Return [X, Y] of the center of cell containing provided text 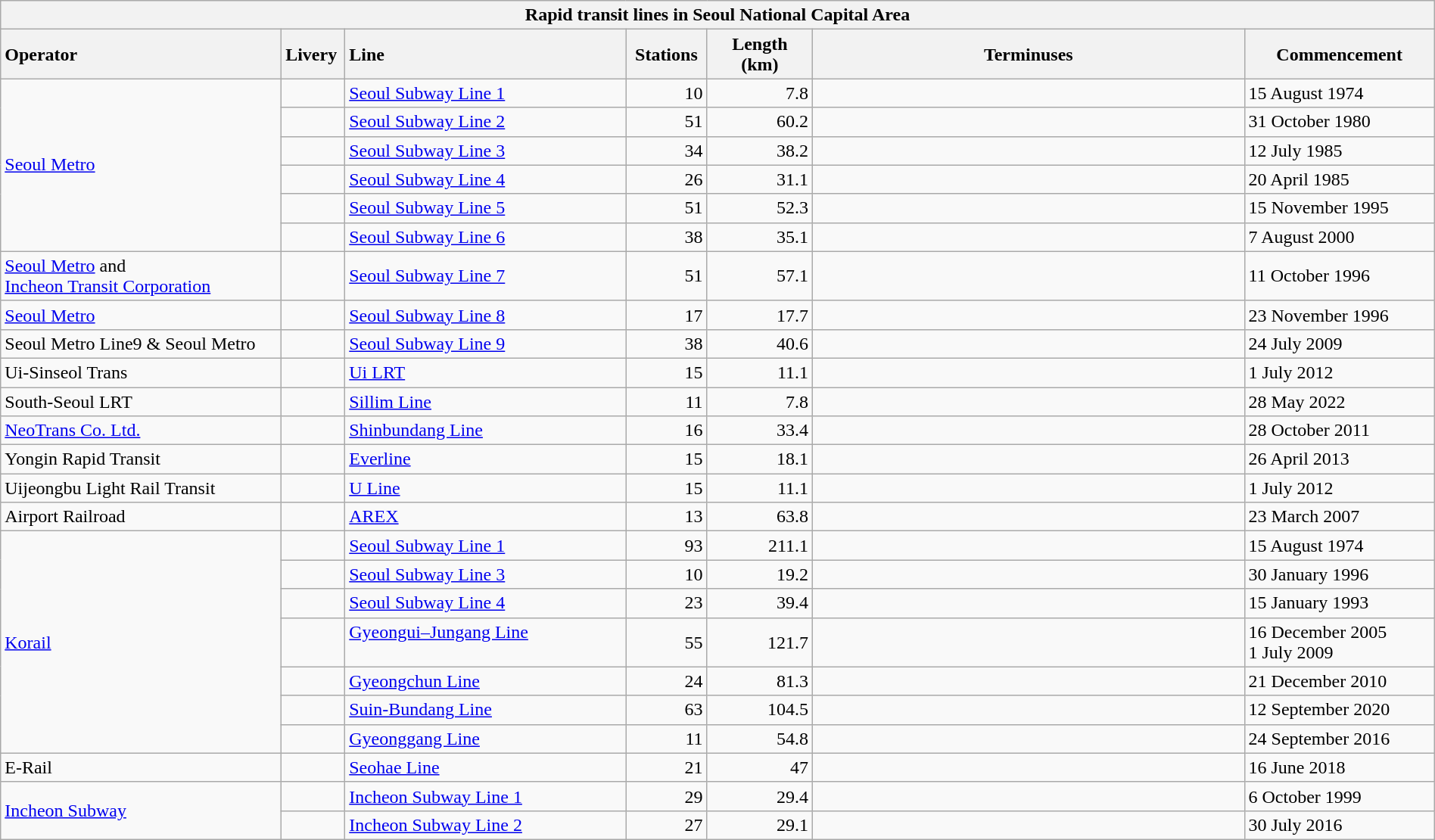
20 April 1985 [1340, 179]
16 December 2005 1 July 2009 [1340, 642]
63.8 [760, 517]
7 August 2000 [1340, 237]
28 October 2011 [1340, 431]
24 September 2016 [1340, 739]
Sillim Line [486, 402]
27 [667, 825]
Seoul Subway Line 8 [486, 315]
30 July 2016 [1340, 825]
Gyeonggang Line [486, 739]
6 October 1999 [1340, 796]
23 March 2007 [1340, 517]
Korail [141, 642]
21 December 2010 [1340, 681]
54.8 [760, 739]
26 April 2013 [1340, 459]
Terminuses [1029, 54]
South-Seoul LRT [141, 402]
29.4 [760, 796]
55 [667, 642]
Length (km) [760, 54]
26 [667, 179]
11 October 1996 [1340, 275]
31 October 1980 [1340, 122]
Gyeongui–Jungang Line [486, 642]
Ui-Sinseol Trans [141, 372]
Seoul Subway Line 2 [486, 122]
Ui LRT [486, 372]
39.4 [760, 603]
Commencement [1340, 54]
18.1 [760, 459]
Seoul Subway Line 6 [486, 237]
121.7 [760, 642]
24 [667, 681]
211.1 [760, 546]
38.2 [760, 151]
Gyeongchun Line [486, 681]
12 September 2020 [1340, 710]
17 [667, 315]
Airport Railroad [141, 517]
21 [667, 767]
Suin-Bundang Line [486, 710]
Uijeongbu Light Rail Transit [141, 488]
16 June 2018 [1340, 767]
Incheon Subway Line 1 [486, 796]
16 [667, 431]
Stations [667, 54]
93 [667, 546]
Livery [313, 54]
19.2 [760, 574]
35.1 [760, 237]
AREX [486, 517]
15 January 1993 [1340, 603]
Incheon Subway Line 2 [486, 825]
NeoTrans Co. Ltd. [141, 431]
13 [667, 517]
63 [667, 710]
104.5 [760, 710]
15 November 1995 [1340, 208]
Rapid transit lines in Seoul National Capital Area [717, 15]
33.4 [760, 431]
81.3 [760, 681]
40.6 [760, 344]
34 [667, 151]
23 November 1996 [1340, 315]
60.2 [760, 122]
47 [760, 767]
Everline [486, 459]
U Line [486, 488]
Seoul Subway Line 7 [486, 275]
Incheon Subway [141, 810]
Seoul Subway Line 5 [486, 208]
52.3 [760, 208]
Seohae Line [486, 767]
29.1 [760, 825]
Operator [141, 54]
17.7 [760, 315]
24 July 2009 [1340, 344]
12 July 1985 [1340, 151]
Yongin Rapid Transit [141, 459]
23 [667, 603]
Shinbundang Line [486, 431]
Seoul Metro Line9 & Seoul Metro [141, 344]
E-Rail [141, 767]
Line [486, 54]
29 [667, 796]
Seoul Metro andIncheon Transit Corporation [141, 275]
31.1 [760, 179]
57.1 [760, 275]
Seoul Subway Line 9 [486, 344]
30 January 1996 [1340, 574]
28 May 2022 [1340, 402]
